Detect which cell encompasses the target text, then output its [X, Y] center coordinate. 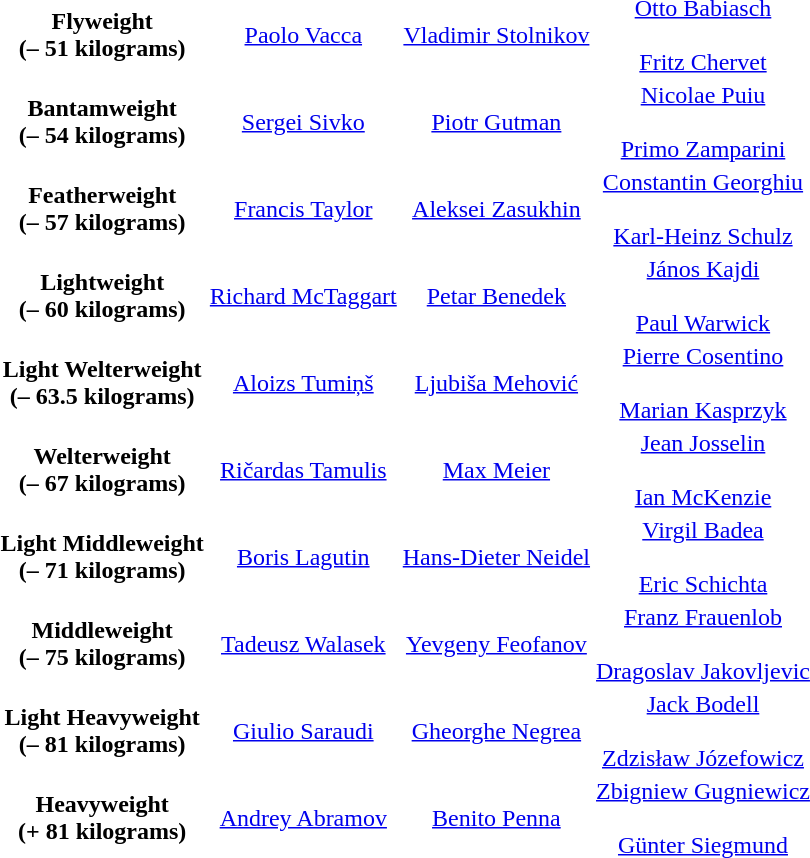
Aloizs Tumiņš [303, 383]
Max Meier [496, 470]
Aleksei Zasukhin [496, 209]
Piotr Gutman [496, 122]
Boris Lagutin [303, 557]
Yevgeny Feofanov [496, 644]
Ljubiša Mehović [496, 383]
Francis Taylor [303, 209]
Giulio Saraudi [303, 731]
Richard McTaggart [303, 296]
Tadeusz Walasek [303, 644]
Petar Benedek [496, 296]
Gheorghe Negrea [496, 731]
Sergei Sivko [303, 122]
Ričardas Tamulis [303, 470]
Hans-Dieter Neidel [496, 557]
